Scan for the cell matching the given text and deliver its (X, Y) coordinate at center. 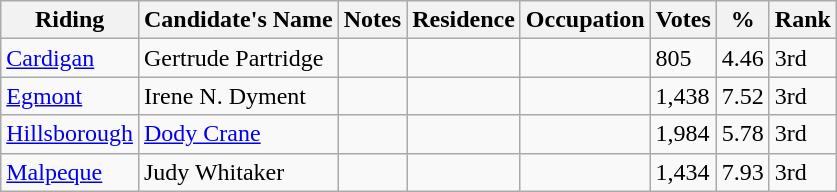
Gertrude Partridge (238, 58)
Notes (372, 20)
1,984 (683, 134)
Judy Whitaker (238, 172)
Malpeque (70, 172)
% (742, 20)
1,434 (683, 172)
7.52 (742, 96)
Dody Crane (238, 134)
Occupation (585, 20)
Hillsborough (70, 134)
4.46 (742, 58)
5.78 (742, 134)
Riding (70, 20)
1,438 (683, 96)
Rank (802, 20)
Candidate's Name (238, 20)
805 (683, 58)
Egmont (70, 96)
Irene N. Dyment (238, 96)
Votes (683, 20)
Cardigan (70, 58)
Residence (464, 20)
7.93 (742, 172)
